Scan for the cell matching the given text and deliver its (X, Y) coordinate at center. 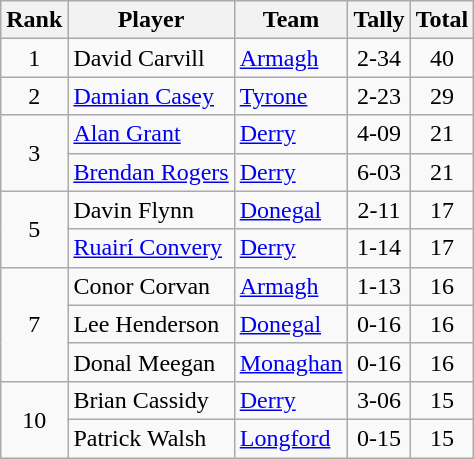
Donal Meegan (151, 362)
Conor Corvan (151, 286)
5 (34, 229)
1 (34, 58)
Brian Cassidy (151, 400)
Lee Henderson (151, 324)
Tally (379, 20)
2 (34, 96)
29 (442, 96)
David Carvill (151, 58)
0-15 (379, 438)
2-11 (379, 210)
Team (291, 20)
Monaghan (291, 362)
Longford (291, 438)
2-34 (379, 58)
1-14 (379, 248)
4-09 (379, 134)
3 (34, 153)
10 (34, 419)
Patrick Walsh (151, 438)
Player (151, 20)
Davin Flynn (151, 210)
Tyrone (291, 96)
Alan Grant (151, 134)
Ruairí Convery (151, 248)
Rank (34, 20)
6-03 (379, 172)
Damian Casey (151, 96)
1-13 (379, 286)
40 (442, 58)
7 (34, 324)
Brendan Rogers (151, 172)
2-23 (379, 96)
Total (442, 20)
3-06 (379, 400)
